Provide the (X, Y) coordinate of the cell's center where the given text is located.  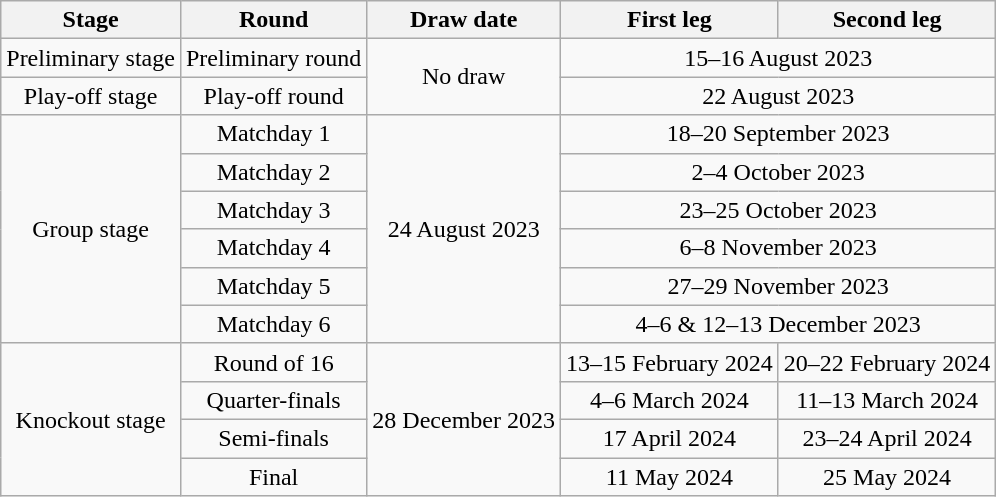
23–24 April 2024 (887, 438)
25 May 2024 (887, 477)
Stage (91, 20)
Matchday 1 (273, 134)
2–4 October 2023 (778, 172)
11–13 March 2024 (887, 400)
Round (273, 20)
Quarter-finals (273, 400)
15–16 August 2023 (778, 58)
Preliminary stage (91, 58)
Semi-finals (273, 438)
4–6 & 12–13 December 2023 (778, 324)
Final (273, 477)
Round of 16 (273, 362)
Play-off round (273, 96)
28 December 2023 (464, 419)
17 April 2024 (669, 438)
Matchday 6 (273, 324)
Matchday 4 (273, 248)
24 August 2023 (464, 229)
27–29 November 2023 (778, 286)
6–8 November 2023 (778, 248)
First leg (669, 20)
Group stage (91, 229)
Knockout stage (91, 419)
11 May 2024 (669, 477)
Matchday 2 (273, 172)
22 August 2023 (778, 96)
Preliminary round (273, 58)
4–6 March 2024 (669, 400)
Matchday 3 (273, 210)
Matchday 5 (273, 286)
13–15 February 2024 (669, 362)
23–25 October 2023 (778, 210)
Draw date (464, 20)
No draw (464, 77)
18–20 September 2023 (778, 134)
20–22 February 2024 (887, 362)
Play-off stage (91, 96)
Second leg (887, 20)
